Detect which cell encompasses the target text, then output its (x, y) center coordinate. 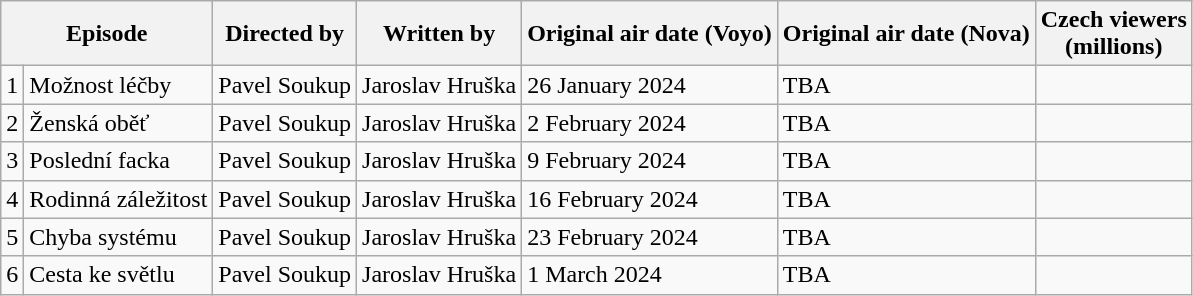
Možnost léčby (118, 85)
Ženská oběť (118, 123)
26 January 2024 (650, 85)
5 (12, 237)
Original air date (Nova) (906, 34)
Czech viewers(millions) (1114, 34)
Cesta ke světlu (118, 275)
23 February 2024 (650, 237)
1 (12, 85)
Rodinná záležitost (118, 199)
2 (12, 123)
3 (12, 161)
6 (12, 275)
Original air date (Voyo) (650, 34)
9 February 2024 (650, 161)
4 (12, 199)
Chyba systému (118, 237)
16 February 2024 (650, 199)
1 March 2024 (650, 275)
Episode (107, 34)
Written by (440, 34)
Poslední facka (118, 161)
2 February 2024 (650, 123)
Directed by (285, 34)
